Pinpoint the cell where the given text exists, returning its (x, y) midpoint coordinate. 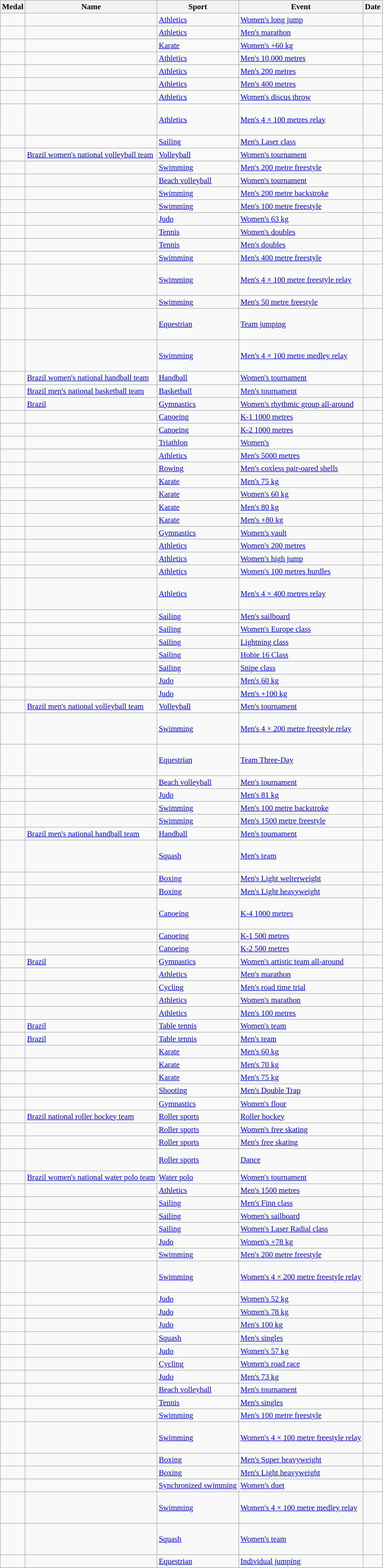
Brazil men's national volleyball team (91, 707)
Women's free skating (301, 1129)
Men's 400 metres (301, 84)
Men's sailboard (301, 616)
Team jumping (301, 324)
Women's 200 metres (301, 546)
Date (373, 7)
Men's 4 × 100 metre freestyle relay (301, 280)
Women's 52 kg (301, 1299)
K-1 500 metres (301, 936)
Men's 1500 metres (301, 1190)
Women's artistic team all-around (301, 961)
Men's 80 kg (301, 507)
Women's vault (301, 533)
Men's Super heavyweight (301, 1460)
Women's 4 × 100 metre medley relay (301, 1508)
Men's 73 kg (301, 1377)
Men's 5000 metres (301, 455)
Men's 50 metre freestyle (301, 302)
K-2 500 metres (301, 949)
Men's Light welterweight (301, 878)
Roller hockey (301, 1116)
K-1 1000 metres (301, 417)
Women's Europe class (301, 629)
Women's 60 kg (301, 494)
Medal (13, 7)
Men's 100 metres (301, 1013)
Women's rhythmic group all-around (301, 404)
Men's 70 kg (301, 1065)
Brazil national roller hockey team (91, 1116)
Water polo (198, 1177)
Men's 4 × 100 metre medley relay (301, 356)
Brazil women's national water polo team (91, 1177)
Women's (301, 443)
Women's duet (301, 1486)
Sport (198, 7)
Snipe class (301, 668)
Men's doubles (301, 245)
Men's +80 kg (301, 520)
Men's Finn class (301, 1203)
Women's 4 × 100 metre freestyle relay (301, 1437)
Rowing (198, 469)
Women's 4 × 200 metre freestyle relay (301, 1277)
Basketball (198, 391)
Men's 400 metre freestyle (301, 258)
Men's road time trial (301, 987)
Hobie 16 Class (301, 655)
Brazil women's national volleyball team (91, 155)
Women's 78 kg (301, 1312)
Women's doubles (301, 232)
Individual jumping (301, 1561)
Brazil men's national basketball team (91, 391)
Women's marathon (301, 1000)
Men's 4 × 200 metre freestyle relay (301, 729)
Women's +78 kg (301, 1242)
Team Three-Day (301, 760)
Women's road race (301, 1364)
Men's Double Trap (301, 1091)
Brazil men's national handball team (91, 834)
Men's Laser class (301, 142)
Dance (301, 1160)
Synchronized swimming (198, 1486)
Women's high jump (301, 559)
Men's 200 metre backstroke (301, 193)
Men's +100 kg (301, 693)
Men's 4 × 400 metres relay (301, 594)
Name (91, 7)
Men's 81 kg (301, 795)
Lightning class (301, 642)
Women's discus throw (301, 97)
Women's 57 kg (301, 1351)
Event (301, 7)
Women's long jump (301, 20)
Men's 10,000 metres (301, 58)
Shooting (198, 1091)
Men's coxless pair-oared shells (301, 469)
Women's sailboard (301, 1216)
Women's 100 metres hurdles (301, 572)
Women's Laser Radial class (301, 1229)
K-4 1000 metres (301, 913)
K-2 1000 metres (301, 430)
Women's 63 kg (301, 219)
Women's +60 kg (301, 46)
Men's 4 × 100 metres relay (301, 120)
Men's 200 metres (301, 71)
Brazil women's national handball team (91, 378)
Men's 1500 metre freestyle (301, 821)
Men's 100 metre backstroke (301, 808)
Men's free skating (301, 1142)
Triathlon (198, 443)
Men's 100 kg (301, 1325)
Women's floor (301, 1104)
